Return [X, Y] of the center of cell containing provided text 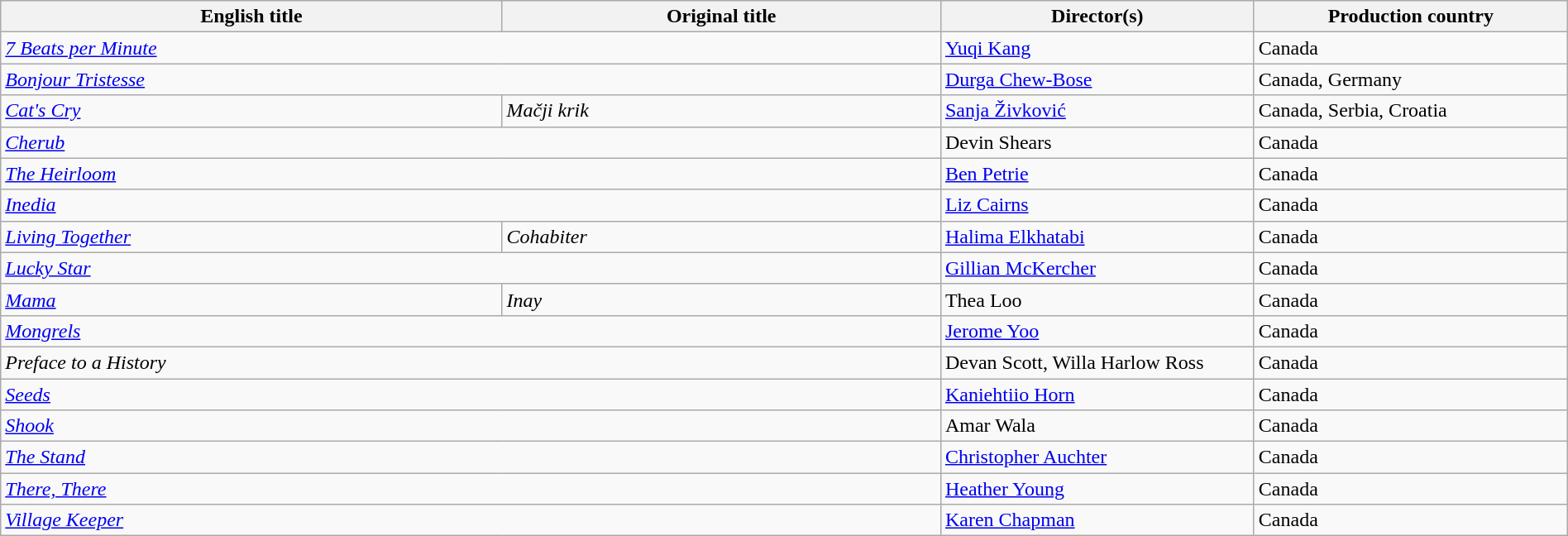
Seeds [471, 395]
English title [251, 17]
Preface to a History [471, 362]
Shook [471, 426]
Jerome Yoo [1097, 331]
Liz Cairns [1097, 205]
Mama [251, 299]
7 Beats per Minute [471, 48]
Lucky Star [471, 268]
Yuqi Kang [1097, 48]
Gillian McKercher [1097, 268]
Cherub [471, 142]
Living Together [251, 237]
Karen Chapman [1097, 520]
Halima Elkhatabi [1097, 237]
Christopher Auchter [1097, 457]
There, There [471, 489]
Thea Loo [1097, 299]
Canada, Serbia, Croatia [1411, 111]
The Stand [471, 457]
Amar Wala [1097, 426]
Original title [721, 17]
Mačji krik [721, 111]
The Heirloom [471, 174]
Cohabiter [721, 237]
Canada, Germany [1411, 79]
Bonjour Tristesse [471, 79]
Mongrels [471, 331]
Inay [721, 299]
Heather Young [1097, 489]
Durga Chew-Bose [1097, 79]
Devin Shears [1097, 142]
Ben Petrie [1097, 174]
Kaniehtiio Horn [1097, 395]
Production country [1411, 17]
Director(s) [1097, 17]
Sanja Živković [1097, 111]
Devan Scott, Willa Harlow Ross [1097, 362]
Inedia [471, 205]
Village Keeper [471, 520]
Cat's Cry [251, 111]
